Extract the (x, y) coordinate from the center of the cell holding the provided text.  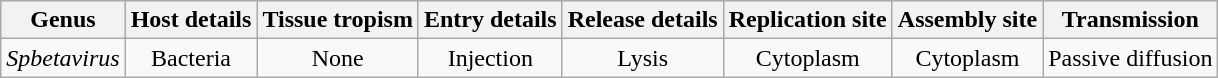
Spbetavirus (63, 58)
Passive diffusion (1130, 58)
Bacteria (191, 58)
Host details (191, 20)
Entry details (490, 20)
Lysis (642, 58)
Transmission (1130, 20)
Injection (490, 58)
None (338, 58)
Tissue tropism (338, 20)
Replication site (808, 20)
Assembly site (967, 20)
Release details (642, 20)
Genus (63, 20)
